Pinpoint the cell where the given text exists, returning its [x, y] midpoint coordinate. 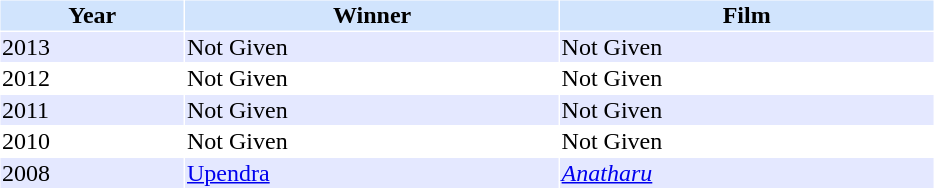
Upendra [372, 173]
2013 [92, 47]
Anatharu [746, 173]
2010 [92, 141]
2008 [92, 173]
Film [746, 15]
2012 [92, 79]
2011 [92, 110]
Winner [372, 15]
Year [92, 15]
